Determine the (X, Y) coordinate at the center of the cell enclosing the given text.  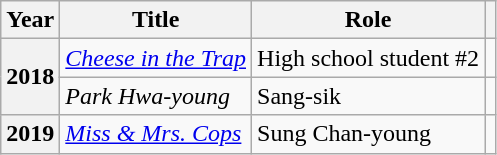
High school student #2 (368, 58)
Title (156, 20)
Year (30, 20)
Park Hwa-young (156, 96)
Cheese in the Trap (156, 58)
Role (368, 20)
Miss & Mrs. Cops (156, 134)
Sang-sik (368, 96)
2018 (30, 77)
Sung Chan-young (368, 134)
2019 (30, 134)
